Return [x, y] of the center of cell containing provided text 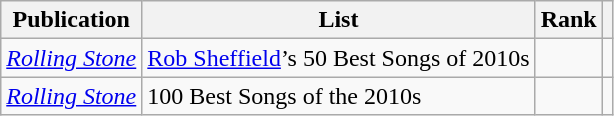
Rob Sheffield’s 50 Best Songs of 2010s [338, 58]
Rank [568, 20]
List [338, 20]
100 Best Songs of the 2010s [338, 96]
Publication [72, 20]
